Identify which cell holds the provided text, then report its [X, Y] central coordinate. 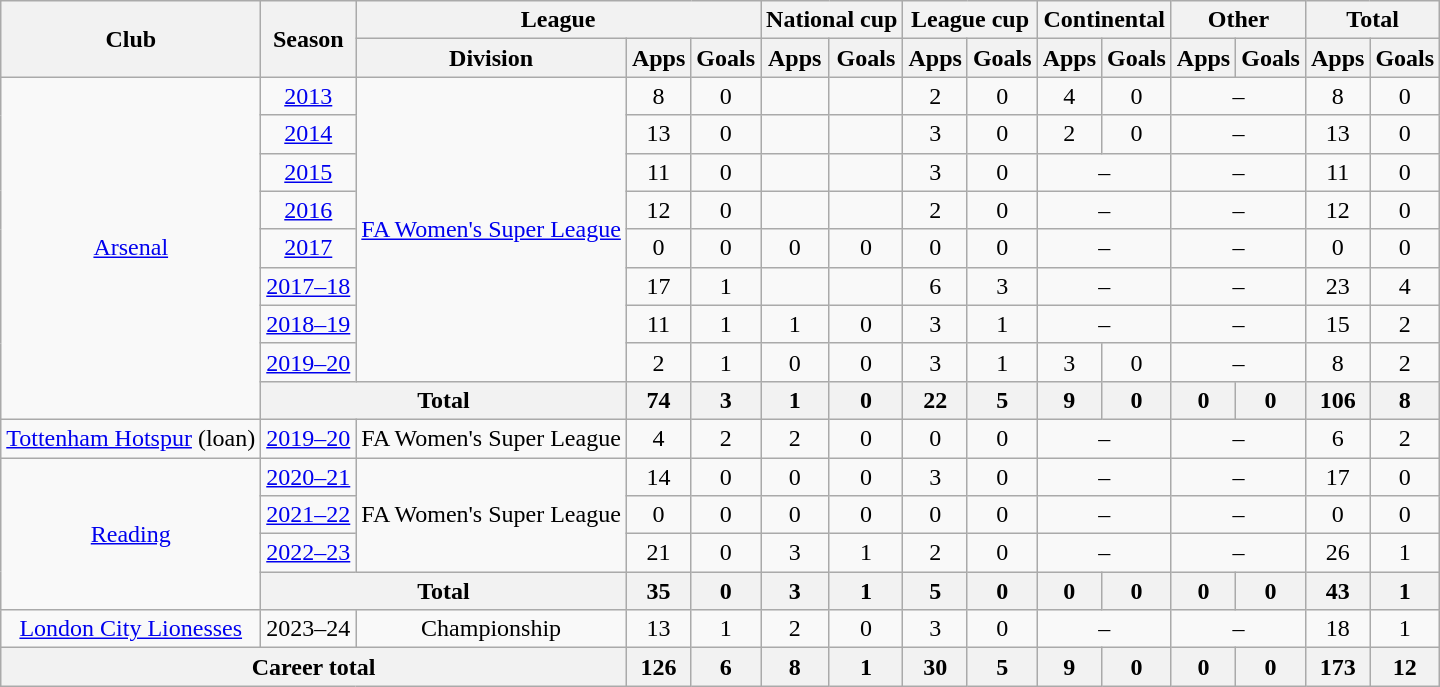
26 [1337, 553]
2021–22 [308, 515]
2017 [308, 248]
Championship [492, 629]
Continental [1104, 20]
2016 [308, 210]
Arsenal [131, 248]
14 [658, 477]
22 [935, 400]
2023–24 [308, 629]
Season [308, 39]
League [558, 20]
2020–21 [308, 477]
League cup [970, 20]
London City Lionesses [131, 629]
Other [1238, 20]
21 [658, 553]
173 [1337, 667]
23 [1337, 286]
18 [1337, 629]
2017–18 [308, 286]
106 [1337, 400]
Division [492, 58]
Tottenham Hotspur (loan) [131, 438]
Club [131, 39]
Reading [131, 534]
35 [658, 591]
126 [658, 667]
30 [935, 667]
2018–19 [308, 324]
74 [658, 400]
2015 [308, 172]
2013 [308, 96]
Career total [314, 667]
43 [1337, 591]
15 [1337, 324]
2022–23 [308, 553]
2014 [308, 134]
National cup [832, 20]
